Find where the given text appears and provide that cell's center as [X, Y] coordinate. 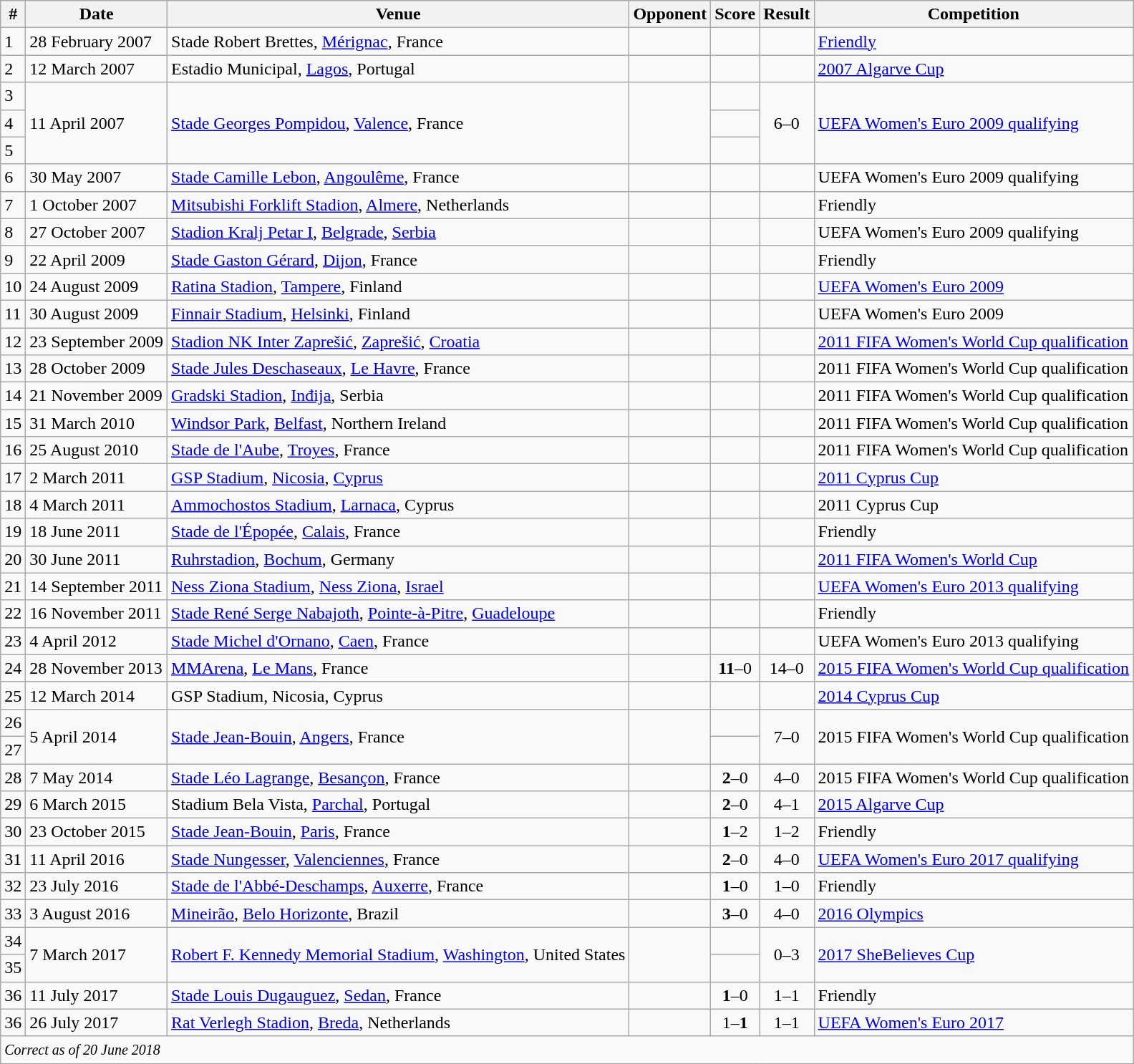
1 October 2007 [97, 205]
2016 Olympics [974, 914]
Stade Jules Deschaseaux, Le Havre, France [398, 369]
13 [13, 369]
4–1 [787, 805]
Ratina Stadion, Tampere, Finland [398, 286]
14 [13, 396]
6 March 2015 [97, 805]
2015 Algarve Cup [974, 805]
29 [13, 805]
0–3 [787, 954]
2014 Cyprus Cup [974, 695]
Stade de l'Abbé-Deschamps, Auxerre, France [398, 886]
MMArena, Le Mans, France [398, 668]
28 February 2007 [97, 42]
27 October 2007 [97, 232]
Result [787, 14]
14–0 [787, 668]
Finnair Stadium, Helsinki, Finland [398, 314]
7 May 2014 [97, 777]
Rat Verlegh Stadion, Breda, Netherlands [398, 1022]
30 June 2011 [97, 559]
Robert F. Kennedy Memorial Stadium, Washington, United States [398, 954]
Stade Louis Dugauguez, Sedan, France [398, 995]
11 April 2007 [97, 123]
Stade René Serge Nabajoth, Pointe-à-Pitre, Guadeloupe [398, 614]
19 [13, 532]
26 July 2017 [97, 1022]
18 [13, 505]
2007 Algarve Cup [974, 69]
Stade Nungesser, Valenciennes, France [398, 859]
7 March 2017 [97, 954]
11 April 2016 [97, 859]
21 November 2009 [97, 396]
12 March 2007 [97, 69]
2 [13, 69]
2017 SheBelieves Cup [974, 954]
8 [13, 232]
26 [13, 722]
Stade Michel d'Ornano, Caen, France [398, 641]
23 [13, 641]
Stade de l'Épopée, Calais, France [398, 532]
Stadium Bela Vista, Parchal, Portugal [398, 805]
Stade Léo Lagrange, Besançon, France [398, 777]
16 November 2011 [97, 614]
20 [13, 559]
Stade Jean-Bouin, Angers, France [398, 736]
31 [13, 859]
28 [13, 777]
30 August 2009 [97, 314]
28 October 2009 [97, 369]
Venue [398, 14]
6 [13, 178]
Stade Gaston Gérard, Dijon, France [398, 259]
21 [13, 586]
35 [13, 968]
Date [97, 14]
22 [13, 614]
Gradski Stadion, Inđija, Serbia [398, 396]
4 March 2011 [97, 505]
12 [13, 342]
11 July 2017 [97, 995]
7–0 [787, 736]
Correct as of 20 June 2018 [567, 1050]
4 [13, 123]
UEFA Women's Euro 2017 [974, 1022]
1 [13, 42]
23 July 2016 [97, 886]
33 [13, 914]
14 September 2011 [97, 586]
Stade Robert Brettes, Mérignac, France [398, 42]
Stade Georges Pompidou, Valence, France [398, 123]
17 [13, 478]
30 [13, 832]
30 May 2007 [97, 178]
Windsor Park, Belfast, Northern Ireland [398, 423]
Mitsubishi Forklift Stadion, Almere, Netherlands [398, 205]
3–0 [735, 914]
Stadion Kralj Petar I, Belgrade, Serbia [398, 232]
28 November 2013 [97, 668]
Opponent [670, 14]
Stadion NK Inter Zaprešić, Zaprešić, Croatia [398, 342]
Ammochostos Stadium, Larnaca, Cyprus [398, 505]
23 September 2009 [97, 342]
Stade de l'Aube, Troyes, France [398, 450]
3 August 2016 [97, 914]
# [13, 14]
31 March 2010 [97, 423]
12 March 2014 [97, 695]
2011 FIFA Women's World Cup [974, 559]
34 [13, 941]
Estadio Municipal, Lagos, Portugal [398, 69]
24 August 2009 [97, 286]
27 [13, 750]
Score [735, 14]
18 June 2011 [97, 532]
UEFA Women's Euro 2017 qualifying [974, 859]
Mineirão, Belo Horizonte, Brazil [398, 914]
Ruhrstadion, Bochum, Germany [398, 559]
7 [13, 205]
5 [13, 150]
25 [13, 695]
24 [13, 668]
Stade Jean-Bouin, Paris, France [398, 832]
10 [13, 286]
11 [13, 314]
4 April 2012 [97, 641]
2 March 2011 [97, 478]
22 April 2009 [97, 259]
Ness Ziona Stadium, Ness Ziona, Israel [398, 586]
Stade Camille Lebon, Angoulême, France [398, 178]
32 [13, 886]
9 [13, 259]
11–0 [735, 668]
25 August 2010 [97, 450]
6–0 [787, 123]
Competition [974, 14]
5 April 2014 [97, 736]
16 [13, 450]
3 [13, 96]
23 October 2015 [97, 832]
15 [13, 423]
